Scan for the cell matching the given text and deliver its (X, Y) coordinate at center. 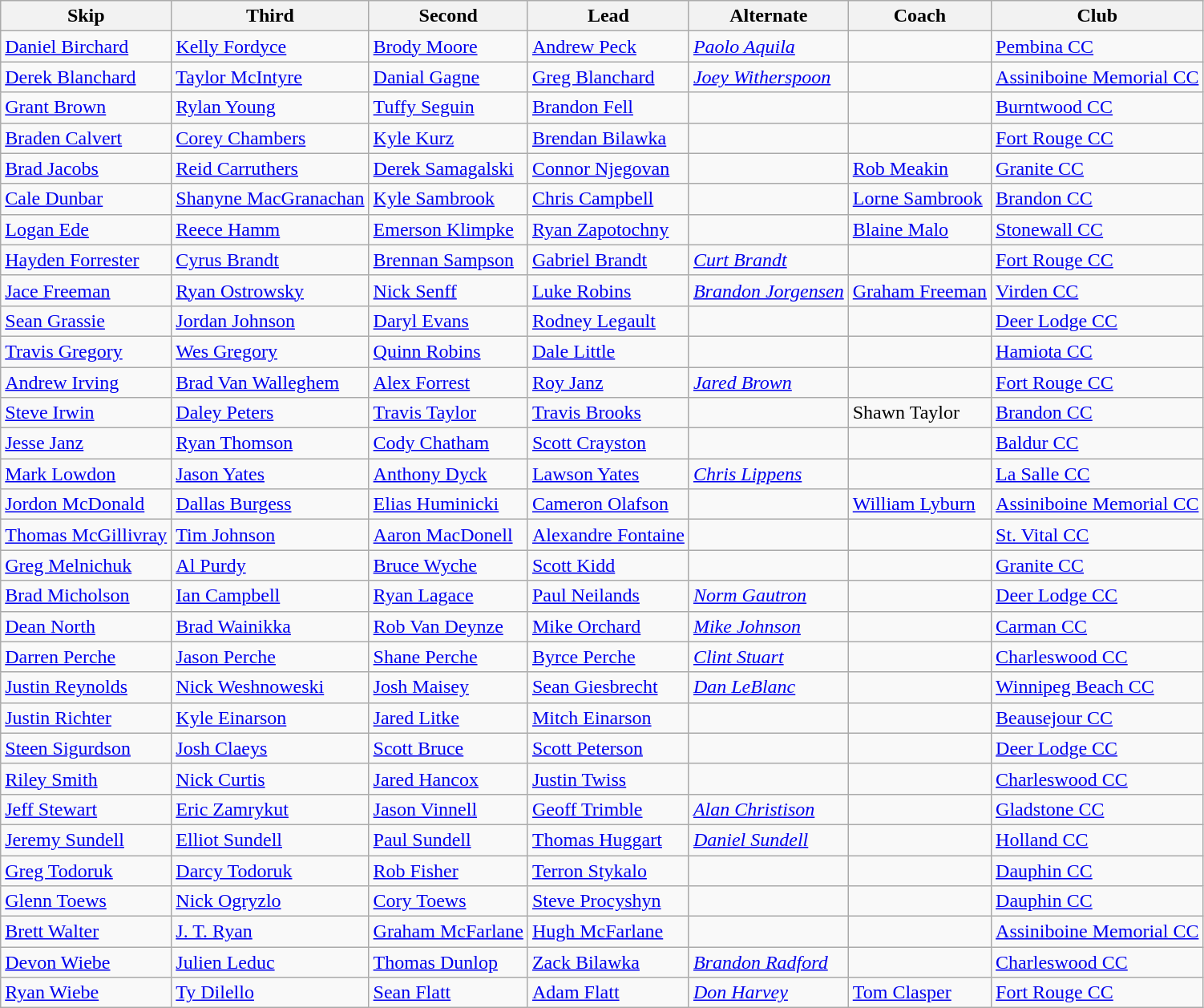
Don Harvey (768, 993)
Darcy Todoruk (270, 870)
Josh Claeys (270, 748)
Ryan Ostrowsky (270, 290)
Sean Grassie (87, 321)
Kyle Sambrook (448, 199)
Paul Sundell (448, 840)
Andrew Peck (608, 47)
Derek Blanchard (87, 77)
Dale Little (608, 351)
Jeremy Sundell (87, 840)
Dan LeBlanc (768, 687)
Rob Fisher (448, 870)
Shane Perche (448, 657)
Dean North (87, 626)
Winnipeg Beach CC (1097, 687)
Zack Bilawka (608, 962)
Roy Janz (608, 383)
Jordan Johnson (270, 321)
Tom Clasper (919, 993)
Aaron MacDonell (448, 535)
Andrew Irving (87, 383)
Jared Litke (448, 718)
St. Vital CC (1097, 535)
Chris Lippens (768, 474)
Virden CC (1097, 290)
Daley Peters (270, 413)
Thomas McGillivray (87, 535)
Gabriel Brandt (608, 260)
Brett Walter (87, 932)
Mitch Einarson (608, 718)
Geoff Trimble (608, 809)
Carman CC (1097, 626)
Terron Stykalo (608, 870)
Clint Stuart (768, 657)
Emerson Klimpke (448, 229)
Travis Taylor (448, 413)
Elias Huminicki (448, 504)
Luke Robins (608, 290)
Brody Moore (448, 47)
Mark Lowdon (87, 474)
Beausejour CC (1097, 718)
Kelly Fordyce (270, 47)
Quinn Robins (448, 351)
Mike Johnson (768, 626)
Danial Gagne (448, 77)
Tuffy Seguin (448, 107)
Greg Melnichuk (87, 565)
Thomas Huggart (608, 840)
Jared Hancox (448, 779)
Scott Crayston (608, 443)
Daryl Evans (448, 321)
Hamiota CC (1097, 351)
Chris Campbell (608, 199)
Rob Van Deynze (448, 626)
Daniel Sundell (768, 840)
Club (1097, 16)
Cale Dunbar (87, 199)
Skip (87, 16)
Kyle Einarson (270, 718)
Paolo Aquila (768, 47)
Hugh McFarlane (608, 932)
Joey Witherspoon (768, 77)
J. T. Ryan (270, 932)
Jesse Janz (87, 443)
Second (448, 16)
Alan Christison (768, 809)
Daniel Birchard (87, 47)
Curt Brandt (768, 260)
Connor Njegovan (608, 168)
Greg Blanchard (608, 77)
La Salle CC (1097, 474)
Bruce Wyche (448, 565)
Cyrus Brandt (270, 260)
Lawson Yates (608, 474)
Lorne Sambrook (919, 199)
Brendan Bilawka (608, 138)
Taylor McIntyre (270, 77)
Byrce Perche (608, 657)
Reid Carruthers (270, 168)
Stonewall CC (1097, 229)
Scott Bruce (448, 748)
Steve Procyshyn (608, 901)
Gladstone CC (1097, 809)
Nick Curtis (270, 779)
Blaine Malo (919, 229)
Brad Wainikka (270, 626)
William Lyburn (919, 504)
Justin Reynolds (87, 687)
Brad Van Walleghem (270, 383)
Eric Zamrykut (270, 809)
Ryan Zapotochny (608, 229)
Nick Ogryzlo (270, 901)
Norm Gautron (768, 596)
Travis Brooks (608, 413)
Graham McFarlane (448, 932)
Holland CC (1097, 840)
Brandon Fell (608, 107)
Brandon Radford (768, 962)
Third (270, 16)
Shanyne MacGranachan (270, 199)
Justin Twiss (608, 779)
Ryan Wiebe (87, 993)
Ty Dilello (270, 993)
Coach (919, 16)
Rodney Legault (608, 321)
Logan Ede (87, 229)
Ian Campbell (270, 596)
Jordon McDonald (87, 504)
Ryan Thomson (270, 443)
Sean Flatt (448, 993)
Brennan Sampson (448, 260)
Nick Weshnoweski (270, 687)
Brad Micholson (87, 596)
Cory Toews (448, 901)
Brad Jacobs (87, 168)
Baldur CC (1097, 443)
Nick Senff (448, 290)
Scott Peterson (608, 748)
Alexandre Fontaine (608, 535)
Josh Maisey (448, 687)
Shawn Taylor (919, 413)
Jason Vinnell (448, 809)
Graham Freeman (919, 290)
Wes Gregory (270, 351)
Al Purdy (270, 565)
Jared Brown (768, 383)
Scott Kidd (608, 565)
Glenn Toews (87, 901)
Darren Perche (87, 657)
Jace Freeman (87, 290)
Thomas Dunlop (448, 962)
Cameron Olafson (608, 504)
Riley Smith (87, 779)
Jason Perche (270, 657)
Justin Richter (87, 718)
Dallas Burgess (270, 504)
Alternate (768, 16)
Braden Calvert (87, 138)
Steve Irwin (87, 413)
Cody Chatham (448, 443)
Rob Meakin (919, 168)
Jason Yates (270, 474)
Mike Orchard (608, 626)
Anthony Dyck (448, 474)
Brandon Jorgensen (768, 290)
Reece Hamm (270, 229)
Pembina CC (1097, 47)
Steen Sigurdson (87, 748)
Adam Flatt (608, 993)
Devon Wiebe (87, 962)
Ryan Lagace (448, 596)
Hayden Forrester (87, 260)
Tim Johnson (270, 535)
Jeff Stewart (87, 809)
Burntwood CC (1097, 107)
Lead (608, 16)
Elliot Sundell (270, 840)
Sean Giesbrecht (608, 687)
Greg Todoruk (87, 870)
Julien Leduc (270, 962)
Paul Neilands (608, 596)
Rylan Young (270, 107)
Kyle Kurz (448, 138)
Grant Brown (87, 107)
Derek Samagalski (448, 168)
Alex Forrest (448, 383)
Corey Chambers (270, 138)
Travis Gregory (87, 351)
